Provide the (X, Y) coordinate of the cell's center where the given text is located.  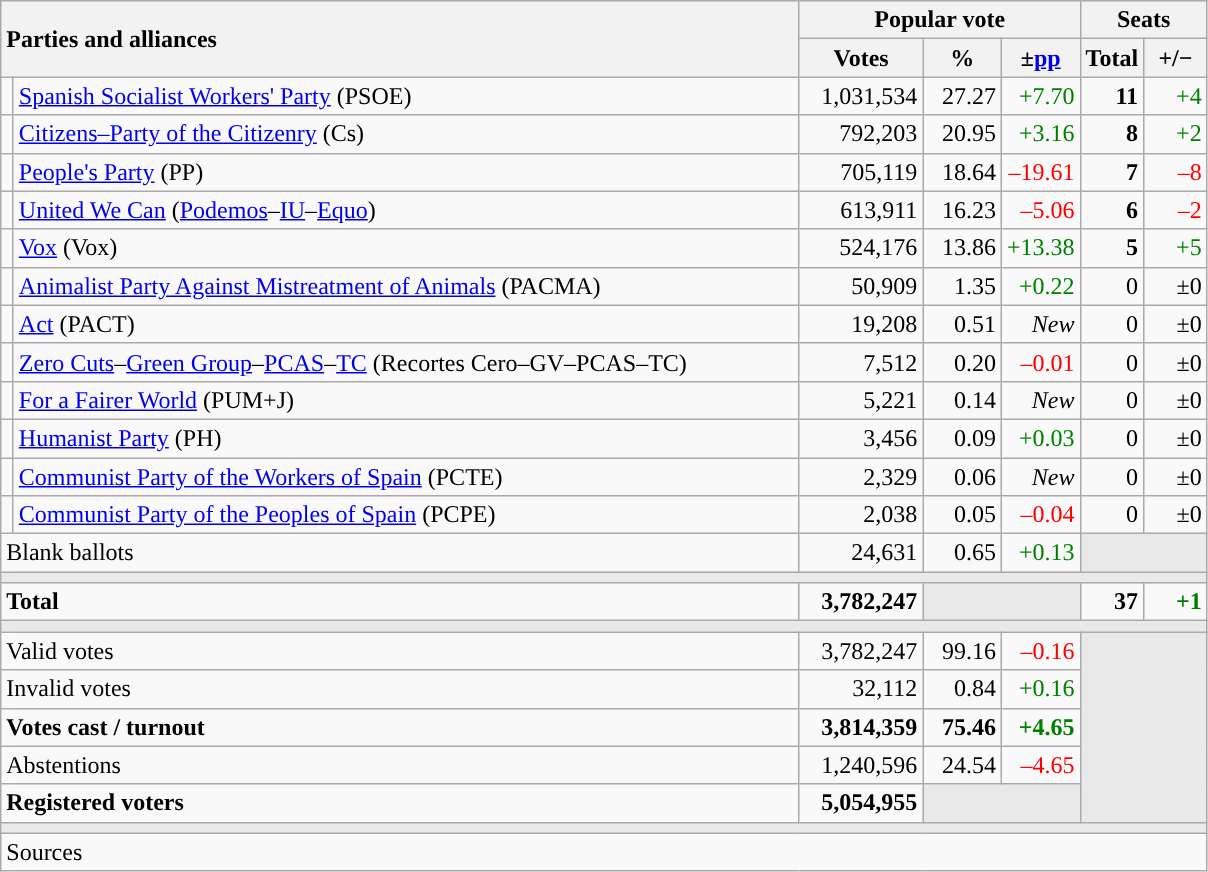
13.86 (962, 248)
27.27 (962, 96)
50,909 (861, 286)
–0.16 (1040, 651)
–8 (1176, 172)
Invalid votes (400, 689)
24.54 (962, 765)
–5.06 (1040, 210)
Registered voters (400, 803)
Zero Cuts–Green Group–PCAS–TC (Recortes Cero–GV–PCAS–TC) (406, 362)
16.23 (962, 210)
+0.22 (1040, 286)
–4.65 (1040, 765)
Votes cast / turnout (400, 727)
705,119 (861, 172)
United We Can (Podemos–IU–Equo) (406, 210)
5,054,955 (861, 803)
5 (1112, 248)
75.46 (962, 727)
+13.38 (1040, 248)
32,112 (861, 689)
18.64 (962, 172)
Spanish Socialist Workers' Party (PSOE) (406, 96)
Blank ballots (400, 553)
+2 (1176, 134)
+4 (1176, 96)
Communist Party of the Peoples of Spain (PCPE) (406, 515)
Vox (Vox) (406, 248)
0.51 (962, 324)
0.14 (962, 400)
2,038 (861, 515)
Communist Party of the Workers of Spain (PCTE) (406, 477)
People's Party (PP) (406, 172)
Valid votes (400, 651)
6 (1112, 210)
0.05 (962, 515)
1,240,596 (861, 765)
–0.01 (1040, 362)
0.06 (962, 477)
+4.65 (1040, 727)
+0.03 (1040, 438)
5,221 (861, 400)
Sources (604, 852)
524,176 (861, 248)
% (962, 58)
3,456 (861, 438)
–2 (1176, 210)
11 (1112, 96)
792,203 (861, 134)
2,329 (861, 477)
Animalist Party Against Mistreatment of Animals (PACMA) (406, 286)
0.20 (962, 362)
1.35 (962, 286)
7 (1112, 172)
+/− (1176, 58)
±pp (1040, 58)
0.84 (962, 689)
20.95 (962, 134)
Abstentions (400, 765)
0.09 (962, 438)
613,911 (861, 210)
99.16 (962, 651)
Act (PACT) (406, 324)
Citizens–Party of the Citizenry (Cs) (406, 134)
Humanist Party (PH) (406, 438)
Popular vote (940, 20)
24,631 (861, 553)
19,208 (861, 324)
+5 (1176, 248)
Seats (1144, 20)
37 (1112, 602)
+1 (1176, 602)
Parties and alliances (400, 39)
For a Fairer World (PUM+J) (406, 400)
Votes (861, 58)
+3.16 (1040, 134)
+7.70 (1040, 96)
8 (1112, 134)
–0.04 (1040, 515)
0.65 (962, 553)
+0.13 (1040, 553)
1,031,534 (861, 96)
7,512 (861, 362)
3,814,359 (861, 727)
+0.16 (1040, 689)
–19.61 (1040, 172)
